Locate the cell with the specified text and output its [x, y] center coordinate. 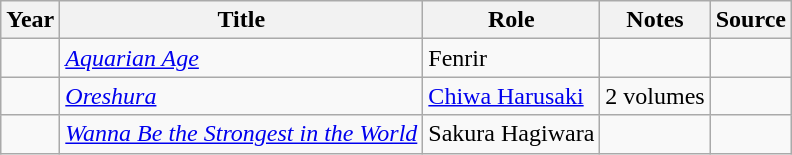
Title [242, 20]
Role [512, 20]
Aquarian Age [242, 58]
Chiwa Harusaki [512, 96]
Fenrir [512, 58]
Oreshura [242, 96]
Wanna Be the Strongest in the World [242, 134]
Notes [655, 20]
Year [30, 20]
Sakura Hagiwara [512, 134]
2 volumes [655, 96]
Source [750, 20]
